Provide the [x, y] coordinate of the cell's center where the given text is located.  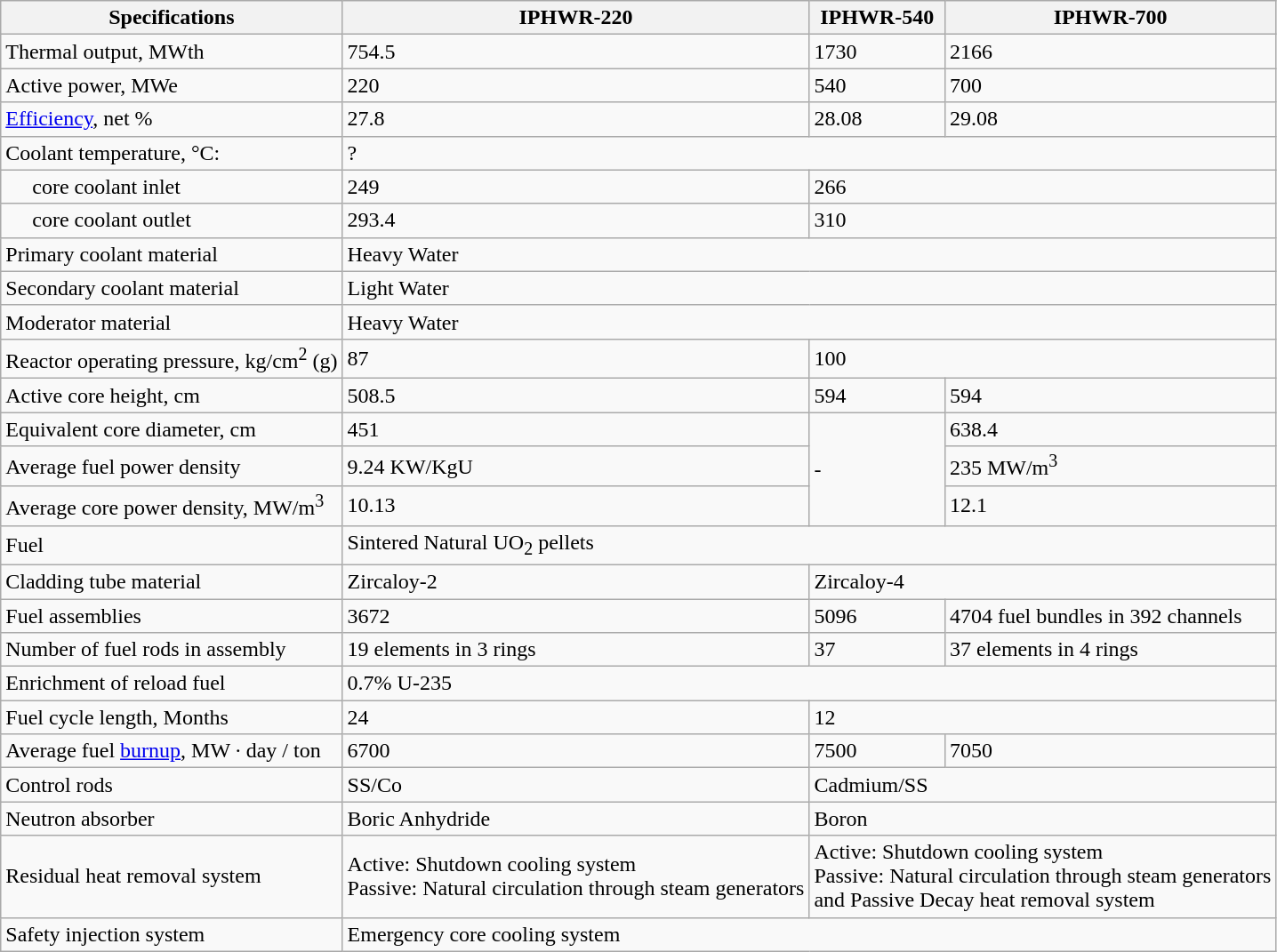
1730 [877, 52]
293.4 [576, 220]
37 elements in 4 rings [1110, 650]
29.08 [1110, 119]
27.8 [576, 119]
235 MW/m3 [1110, 466]
Moderator material [172, 322]
Boron [1042, 819]
Average fuel burnup, MW · day / ton [172, 751]
Fuel assemblies [172, 616]
0.7% U-235 [809, 684]
Active: Shutdown cooling systemPassive: Natural circulation through steam generators [576, 876]
100 [1042, 359]
Safety injection system [172, 934]
SS/Co [576, 785]
Control rods [172, 785]
5096 [877, 616]
IPHWR-540 [877, 18]
700 [1110, 85]
508.5 [576, 396]
2166 [1110, 52]
Zircaloy-2 [576, 582]
Coolant temperature, °C: [172, 153]
220 [576, 85]
Primary coolant material [172, 254]
Enrichment of reload fuel [172, 684]
754.5 [576, 52]
Boric Anhydride [576, 819]
Active core height, cm [172, 396]
Number of fuel rods in assembly [172, 650]
Efficiency, net % [172, 119]
28.08 [877, 119]
266 [1042, 187]
638.4 [1110, 429]
core coolant inlet [172, 187]
12.1 [1110, 507]
24 [576, 717]
Cladding tube material [172, 582]
6700 [576, 751]
Specifications [172, 18]
540 [877, 85]
10.13 [576, 507]
249 [576, 187]
Reactor operating pressure, kg/cm2 (g) [172, 359]
core coolant outlet [172, 220]
12 [1042, 717]
? [809, 153]
Thermal output, MWth [172, 52]
Active: Shutdown cooling systemPassive: Natural circulation through steam generatorsand Passive Decay heat removal system [1042, 876]
9.24 KW/KgU [576, 466]
Secondary coolant material [172, 288]
310 [1042, 220]
4704 fuel bundles in 392 channels [1110, 616]
19 elements in 3 rings [576, 650]
Equivalent core diameter, cm [172, 429]
Emergency core cooling system [809, 934]
37 [877, 650]
7500 [877, 751]
3672 [576, 616]
Fuel [172, 545]
- [877, 469]
Average core power density, MW/m3 [172, 507]
Light Water [809, 288]
Sintered Natural UO2 pellets [809, 545]
451 [576, 429]
Active power, MWe [172, 85]
IPHWR-700 [1110, 18]
Neutron absorber [172, 819]
Average fuel power density [172, 466]
87 [576, 359]
Residual heat removal system [172, 876]
Zircaloy-4 [1042, 582]
7050 [1110, 751]
IPHWR-220 [576, 18]
Cadmium/SS [1042, 785]
Fuel cycle length, Months [172, 717]
